Search for the cell housing the specified text and yield its [X, Y] center coordinate. 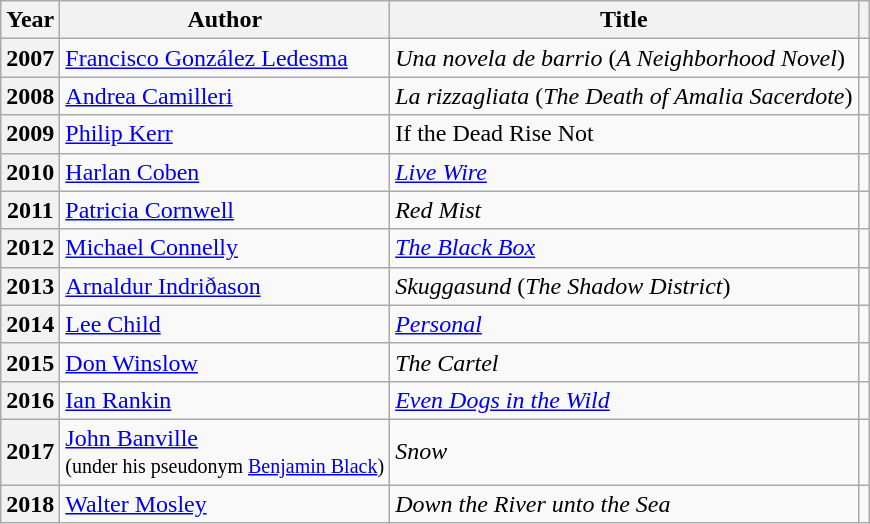
If the Dead Rise Not [624, 134]
Title [624, 20]
2008 [30, 96]
Harlan Coben [225, 172]
Andrea Camilleri [225, 96]
2010 [30, 172]
Snow [624, 452]
2018 [30, 503]
La rizzagliata (The Death of Amalia Sacerdote) [624, 96]
The Cartel [624, 362]
John Banville(under his pseudonym Benjamin Black) [225, 452]
Arnaldur Indriðason [225, 286]
Author [225, 20]
Personal [624, 324]
Skuggasund (The Shadow District) [624, 286]
Don Winslow [225, 362]
Francisco González Ledesma [225, 58]
2016 [30, 400]
Live Wire [624, 172]
2015 [30, 362]
2014 [30, 324]
Even Dogs in the Wild [624, 400]
Red Mist [624, 210]
Una novela de barrio (A Neighborhood Novel) [624, 58]
Ian Rankin [225, 400]
2013 [30, 286]
2012 [30, 248]
The Black Box [624, 248]
Patricia Cornwell [225, 210]
Year [30, 20]
Walter Mosley [225, 503]
2011 [30, 210]
Down the River unto the Sea [624, 503]
Philip Kerr [225, 134]
2009 [30, 134]
2017 [30, 452]
Lee Child [225, 324]
Michael Connelly [225, 248]
2007 [30, 58]
